Locate the cell with the specified text and output its (X, Y) center coordinate. 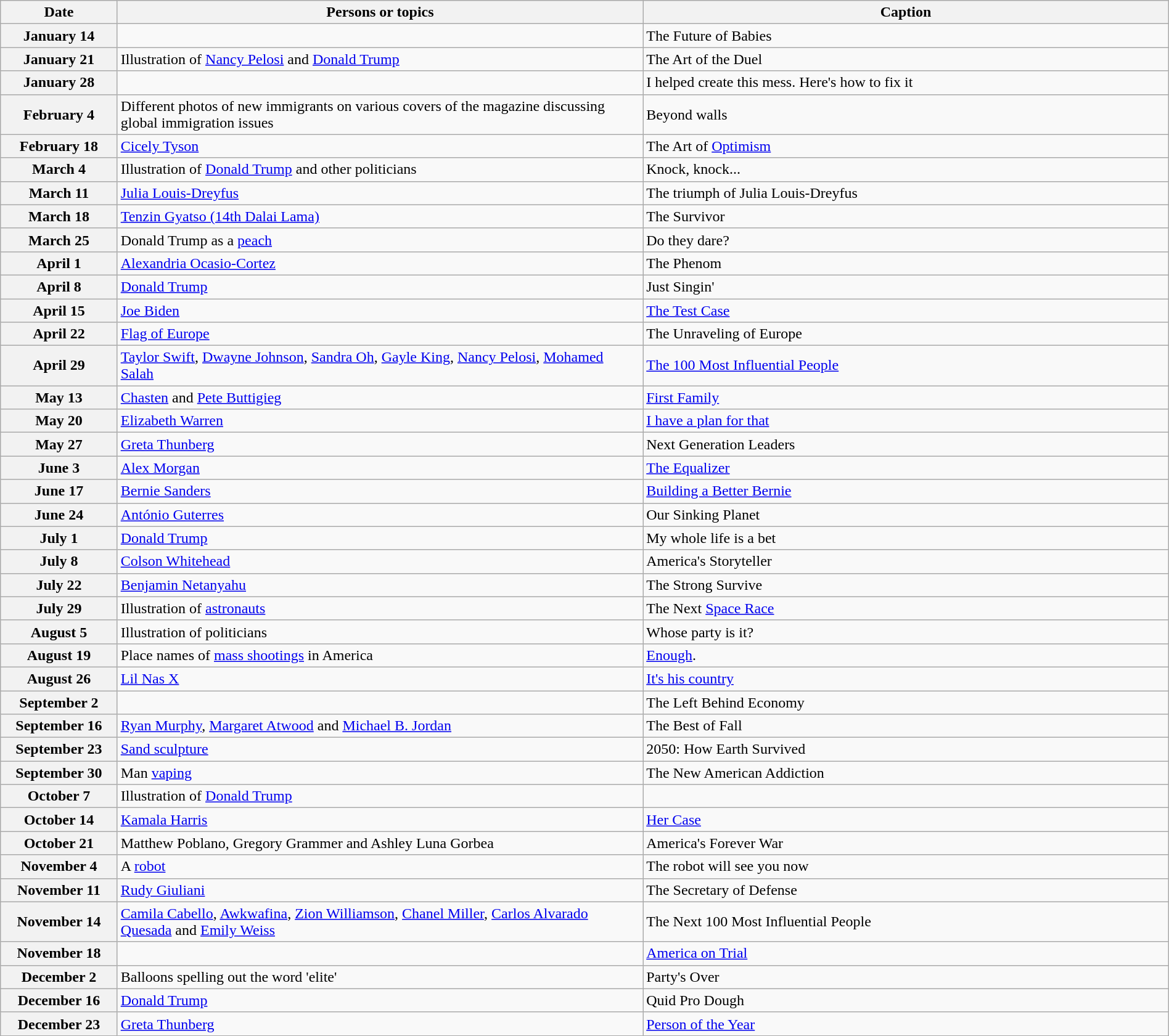
June 3 (59, 468)
Do they dare? (906, 240)
The Left Behind Economy (906, 702)
America's Forever War (906, 843)
Alex Morgan (380, 468)
Benjamin Netanyahu (380, 585)
April 1 (59, 263)
Colson Whitehead (380, 561)
Different photos of new immigrants on various covers of the magazine discussing global immigration issues (380, 115)
August 26 (59, 679)
Chasten and Pete Buttigieg (380, 398)
February 4 (59, 115)
October 14 (59, 820)
January 14 (59, 36)
The Next Space Race (906, 608)
Enough. (906, 655)
October 21 (59, 843)
December 2 (59, 977)
A robot (380, 867)
The Phenom (906, 263)
Illustration of astronauts (380, 608)
Just Singin' (906, 287)
May 13 (59, 398)
My whole life is a bet (906, 538)
Her Case (906, 820)
July 8 (59, 561)
March 18 (59, 216)
I have a plan for that (906, 421)
March 25 (59, 240)
The Next 100 Most Influential People (906, 922)
The Unraveling of Europe (906, 334)
November 11 (59, 890)
September 16 (59, 726)
The New American Addiction (906, 773)
December 23 (59, 1024)
Flag of Europe (380, 334)
2050: How Earth Survived (906, 749)
Illustration of Donald Trump (380, 796)
The Secretary of Defense (906, 890)
Elizabeth Warren (380, 421)
June 17 (59, 491)
First Family (906, 398)
September 2 (59, 702)
Alexandria Ocasio-Cortez (380, 263)
The 100 Most Influential People (906, 366)
Illustration of Donald Trump and other politicians (380, 169)
The triumph of Julia Louis-Dreyfus (906, 193)
Man vaping (380, 773)
May 20 (59, 421)
January 28 (59, 83)
Rudy Giuliani (380, 890)
Person of the Year (906, 1024)
America's Storyteller (906, 561)
July 22 (59, 585)
December 16 (59, 1000)
July 1 (59, 538)
I helped create this mess. Here's how to fix it (906, 83)
January 21 (59, 59)
The robot will see you now (906, 867)
Balloons spelling out the word 'elite' (380, 977)
November 4 (59, 867)
October 7 (59, 796)
May 27 (59, 444)
Whose party is it? (906, 632)
Knock, knock... (906, 169)
The Art of Optimism (906, 146)
Persons or topics (380, 12)
March 4 (59, 169)
The Best of Fall (906, 726)
The Equalizer (906, 468)
April 22 (59, 334)
Joe Biden (380, 310)
April 8 (59, 287)
Place names of mass shootings in America (380, 655)
Date (59, 12)
November 18 (59, 953)
November 14 (59, 922)
Building a Better Bernie (906, 491)
Donald Trump as a peach (380, 240)
April 15 (59, 310)
Party's Over (906, 977)
June 24 (59, 515)
March 11 (59, 193)
Ryan Murphy, Margaret Atwood and Michael B. Jordan (380, 726)
Beyond walls (906, 115)
Caption (906, 12)
Matthew Poblano, Gregory Grammer and Ashley Luna Gorbea (380, 843)
Bernie Sanders (380, 491)
Illustration of politicians (380, 632)
Sand sculpture (380, 749)
August 19 (59, 655)
Julia Louis-Dreyfus (380, 193)
Illustration of Nancy Pelosi and Donald Trump (380, 59)
Next Generation Leaders (906, 444)
Camila Cabello, Awkwafina, Zion Williamson, Chanel Miller, Carlos Alvarado Quesada and Emily Weiss (380, 922)
The Strong Survive (906, 585)
America on Trial (906, 953)
August 5 (59, 632)
António Guterres (380, 515)
The Survivor (906, 216)
Our Sinking Planet (906, 515)
The Art of the Duel (906, 59)
Quid Pro Dough (906, 1000)
Taylor Swift, Dwayne Johnson, Sandra Oh, Gayle King, Nancy Pelosi, Mohamed Salah (380, 366)
April 29 (59, 366)
September 30 (59, 773)
Cicely Tyson (380, 146)
The Test Case (906, 310)
Kamala Harris (380, 820)
February 18 (59, 146)
The Future of Babies (906, 36)
September 23 (59, 749)
Tenzin Gyatso (14th Dalai Lama) (380, 216)
It's his country (906, 679)
July 29 (59, 608)
Lil Nas X (380, 679)
